Search for the cell housing the specified text and yield its (x, y) center coordinate. 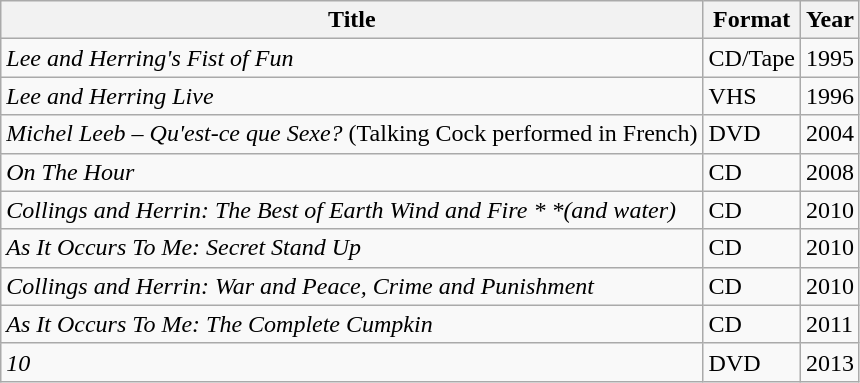
As It Occurs To Me: Secret Stand Up (352, 248)
Format (752, 20)
Title (352, 20)
As It Occurs To Me: The Complete Cumpkin (352, 324)
Year (830, 20)
1996 (830, 96)
On The Hour (352, 172)
2008 (830, 172)
CD/Tape (752, 58)
Michel Leeb – Qu'est-ce que Sexe? (Talking Cock performed in French) (352, 134)
2013 (830, 362)
Collings and Herrin: The Best of Earth Wind and Fire * *(and water) (352, 210)
Lee and Herring's Fist of Fun (352, 58)
Lee and Herring Live (352, 96)
10 (352, 362)
2011 (830, 324)
VHS (752, 96)
Collings and Herrin: War and Peace, Crime and Punishment (352, 286)
2004 (830, 134)
1995 (830, 58)
